Provide the [X, Y] coordinate of the cell's center where the given text is located.  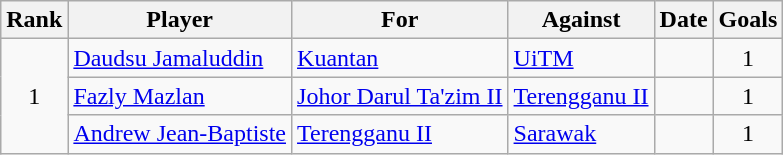
Goals [748, 20]
UiTM [581, 58]
Kuantan [400, 58]
Sarawak [581, 134]
For [400, 20]
Against [581, 20]
Rank [34, 20]
Daudsu Jamaluddin [180, 58]
Player [180, 20]
Date [684, 20]
Andrew Jean-Baptiste [180, 134]
Johor Darul Ta'zim II [400, 96]
Fazly Mazlan [180, 96]
